For the text-containing cell, return its midpoint in (x, y) coordinate format. 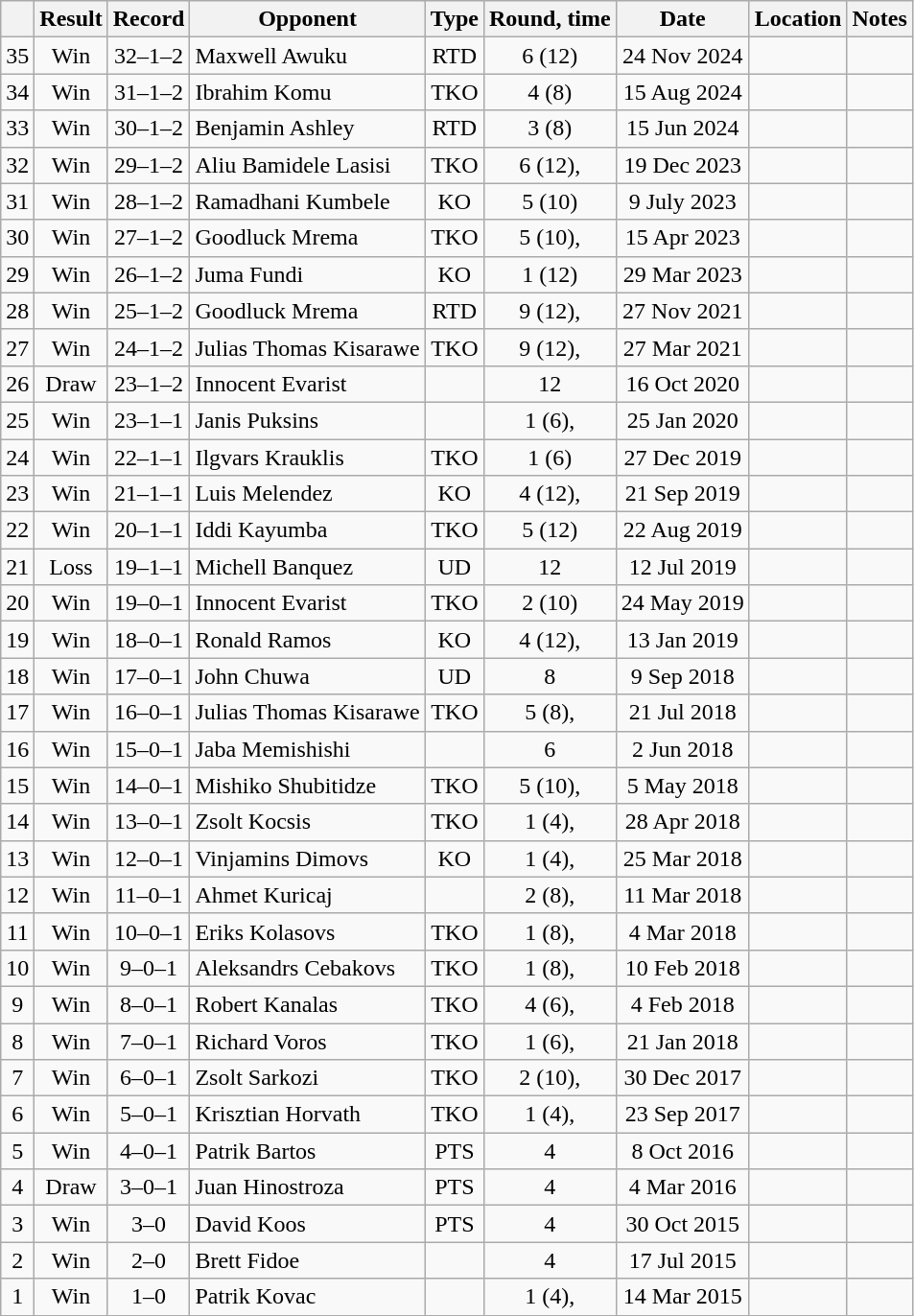
23–1–2 (149, 384)
32–1–2 (149, 56)
24 Nov 2024 (683, 56)
28–1–2 (149, 201)
Janis Puksins (307, 420)
Date (683, 19)
19 (17, 640)
7 (17, 1078)
17 (17, 713)
Zsolt Kocsis (307, 822)
8–0–1 (149, 1004)
2 (8), (550, 895)
6–0–1 (149, 1078)
13 Jan 2019 (683, 640)
Loss (71, 567)
5 (10) (550, 201)
28 (17, 311)
Ilgvars Krauklis (307, 458)
12–0–1 (149, 858)
27 (17, 347)
Ramadhani Kumbele (307, 201)
7–0–1 (149, 1041)
20 (17, 603)
13–0–1 (149, 822)
19–1–1 (149, 567)
Jaba Memishishi (307, 749)
4 Feb 2018 (683, 1004)
26–1–2 (149, 274)
23 Sep 2017 (683, 1115)
22 (17, 530)
Brett Fidoe (307, 1260)
22 Aug 2019 (683, 530)
Location (798, 19)
24–1–2 (149, 347)
17 Jul 2015 (683, 1260)
18–0–1 (149, 640)
Juan Hinostroza (307, 1187)
30 (17, 238)
5 May 2018 (683, 786)
9–0–1 (149, 968)
Ahmet Kuricaj (307, 895)
25 (17, 420)
30 Dec 2017 (683, 1078)
26 (17, 384)
Patrik Bartos (307, 1151)
13 (17, 858)
21 Jul 2018 (683, 713)
Aleksandrs Cebakovs (307, 968)
11 Mar 2018 (683, 895)
Juma Fundi (307, 274)
Maxwell Awuku (307, 56)
4–0–1 (149, 1151)
21 (17, 567)
6 (12), (550, 165)
2–0 (149, 1260)
34 (17, 92)
1–0 (149, 1297)
17–0–1 (149, 676)
Patrik Kovac (307, 1297)
Iddi Kayumba (307, 530)
Notes (879, 19)
24 May 2019 (683, 603)
29 Mar 2023 (683, 274)
28 Apr 2018 (683, 822)
16 Oct 2020 (683, 384)
Robert Kanalas (307, 1004)
27 Nov 2021 (683, 311)
29–1–2 (149, 165)
1 (6) (550, 458)
2 (17, 1260)
14 (17, 822)
Result (71, 19)
Ibrahim Komu (307, 92)
8 Oct 2016 (683, 1151)
4 (8) (550, 92)
Round, time (550, 19)
6 (12) (550, 56)
4 Mar 2018 (683, 931)
Opponent (307, 19)
2 (10) (550, 603)
25–1–2 (149, 311)
15 Apr 2023 (683, 238)
27 Mar 2021 (683, 347)
24 (17, 458)
25 Mar 2018 (683, 858)
27–1–2 (149, 238)
31 (17, 201)
16–0–1 (149, 713)
11–0–1 (149, 895)
10 Feb 2018 (683, 968)
15 Jun 2024 (683, 129)
Type (455, 19)
9 Sep 2018 (683, 676)
27 Dec 2019 (683, 458)
Eriks Kolasovs (307, 931)
30–1–2 (149, 129)
4 Mar 2016 (683, 1187)
3–0–1 (149, 1187)
5 (12) (550, 530)
30 Oct 2015 (683, 1224)
12 Jul 2019 (683, 567)
20–1–1 (149, 530)
10 (17, 968)
19 Dec 2023 (683, 165)
32 (17, 165)
11 (17, 931)
2 (10), (550, 1078)
29 (17, 274)
Record (149, 19)
3–0 (149, 1224)
19–0–1 (149, 603)
9 July 2023 (683, 201)
10–0–1 (149, 931)
2 Jun 2018 (683, 749)
Aliu Bamidele Lasisi (307, 165)
5 (17, 1151)
21 Jan 2018 (683, 1041)
5–0–1 (149, 1115)
23–1–1 (149, 420)
Ronald Ramos (307, 640)
21 Sep 2019 (683, 494)
33 (17, 129)
Zsolt Sarkozi (307, 1078)
Michell Banquez (307, 567)
15 (17, 786)
14–0–1 (149, 786)
1 (17, 1297)
15–0–1 (149, 749)
35 (17, 56)
21–1–1 (149, 494)
18 (17, 676)
Krisztian Horvath (307, 1115)
Mishiko Shubitidze (307, 786)
14 Mar 2015 (683, 1297)
22–1–1 (149, 458)
16 (17, 749)
Luis Melendez (307, 494)
25 Jan 2020 (683, 420)
5 (8), (550, 713)
1 (12) (550, 274)
3 (17, 1224)
3 (8) (550, 129)
23 (17, 494)
Richard Voros (307, 1041)
Benjamin Ashley (307, 129)
15 Aug 2024 (683, 92)
4 (6), (550, 1004)
9 (17, 1004)
31–1–2 (149, 92)
David Koos (307, 1224)
John Chuwa (307, 676)
Vinjamins Dimovs (307, 858)
